Return [x, y] of the center of cell containing provided text 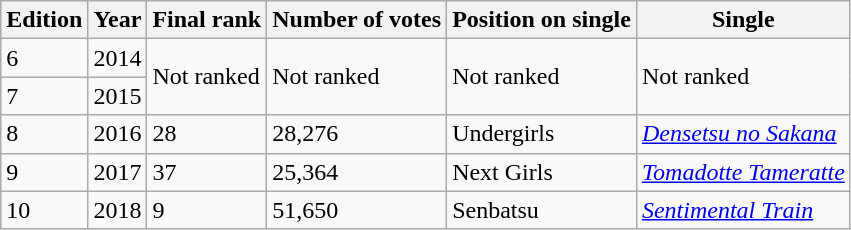
Number of votes [357, 20]
Position on single [542, 20]
Single [743, 20]
28 [207, 134]
25,364 [357, 172]
2015 [118, 96]
2017 [118, 172]
51,650 [357, 210]
2014 [118, 58]
Sentimental Train [743, 210]
37 [207, 172]
7 [44, 96]
Edition [44, 20]
2018 [118, 210]
2016 [118, 134]
10 [44, 210]
Next Girls [542, 172]
28,276 [357, 134]
Undergirls [542, 134]
Year [118, 20]
Final rank [207, 20]
8 [44, 134]
6 [44, 58]
Senbatsu [542, 210]
Densetsu no Sakana [743, 134]
Tomadotte Tameratte [743, 172]
